Pinpoint the cell where the given text exists, returning its (X, Y) midpoint coordinate. 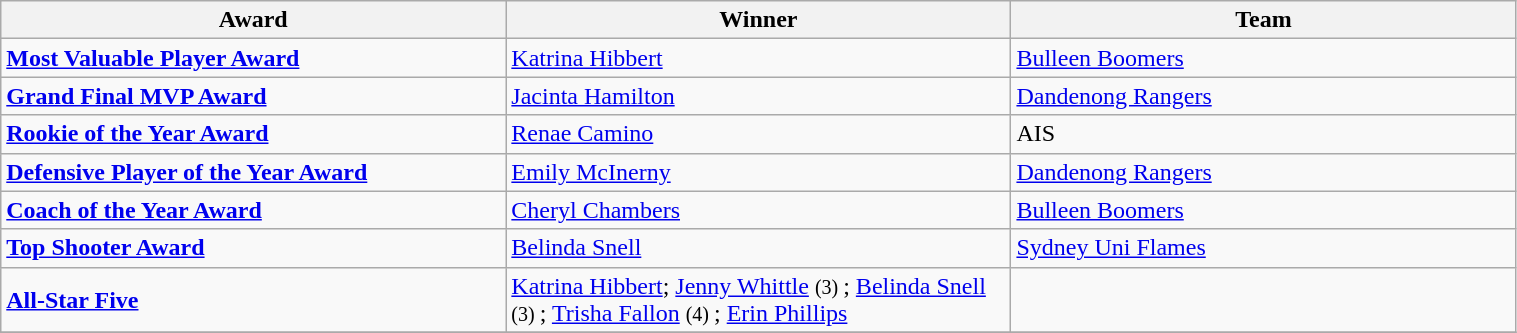
Most Valuable Player Award (254, 58)
Sydney Uni Flames (1264, 248)
Top Shooter Award (254, 248)
Emily McInerny (758, 172)
Renae Camino (758, 134)
Team (1264, 20)
AIS (1264, 134)
Cheryl Chambers (758, 210)
Coach of the Year Award (254, 210)
Jacinta Hamilton (758, 96)
All-Star Five (254, 300)
Defensive Player of the Year Award (254, 172)
Katrina Hibbert; Jenny Whittle (3) ; Belinda Snell (3) ; Trisha Fallon (4) ; Erin Phillips (758, 300)
Belinda Snell (758, 248)
Winner (758, 20)
Grand Final MVP Award (254, 96)
Award (254, 20)
Rookie of the Year Award (254, 134)
Katrina Hibbert (758, 58)
